Scan for the cell matching the given text and deliver its (x, y) coordinate at center. 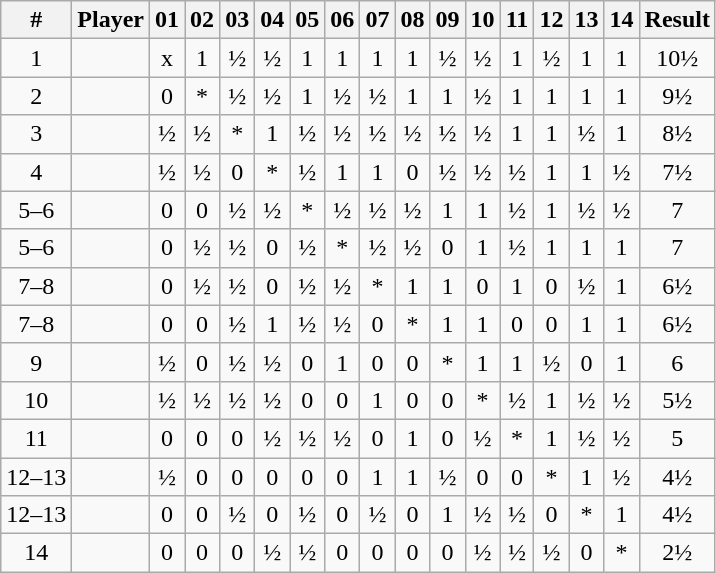
08 (412, 20)
7½ (677, 172)
12 (552, 20)
5 (677, 438)
09 (448, 20)
9½ (677, 96)
10½ (677, 58)
06 (342, 20)
05 (308, 20)
04 (272, 20)
07 (378, 20)
4 (36, 172)
# (36, 20)
13 (586, 20)
Player (111, 20)
x (168, 58)
3 (36, 134)
9 (36, 362)
01 (168, 20)
8½ (677, 134)
2½ (677, 553)
Result (677, 20)
6 (677, 362)
02 (202, 20)
5½ (677, 400)
03 (238, 20)
2 (36, 96)
